Capture the cell that displays the provided text and extract its (x, y) central coordinate. 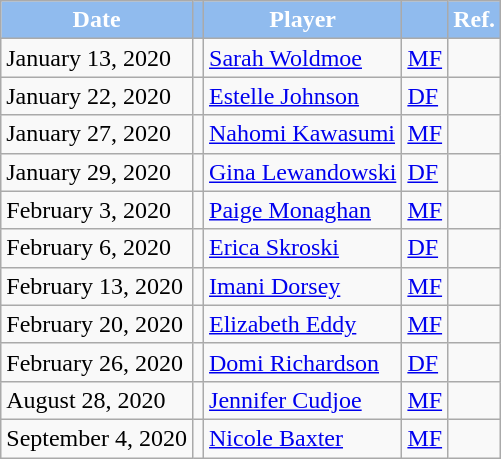
February 13, 2020 (97, 286)
January 13, 2020 (97, 58)
February 3, 2020 (97, 210)
Date (97, 20)
January 27, 2020 (97, 134)
Sarah Woldmoe (303, 58)
September 4, 2020 (97, 438)
January 22, 2020 (97, 96)
August 28, 2020 (97, 400)
Imani Dorsey (303, 286)
Erica Skroski (303, 248)
February 26, 2020 (97, 362)
Elizabeth Eddy (303, 324)
Player (303, 20)
February 6, 2020 (97, 248)
Estelle Johnson (303, 96)
Nicole Baxter (303, 438)
Nahomi Kawasumi (303, 134)
Paige Monaghan (303, 210)
Gina Lewandowski (303, 172)
Ref. (474, 20)
Domi Richardson (303, 362)
Jennifer Cudjoe (303, 400)
February 20, 2020 (97, 324)
January 29, 2020 (97, 172)
